Scan for the cell matching the given text and deliver its [X, Y] coordinate at center. 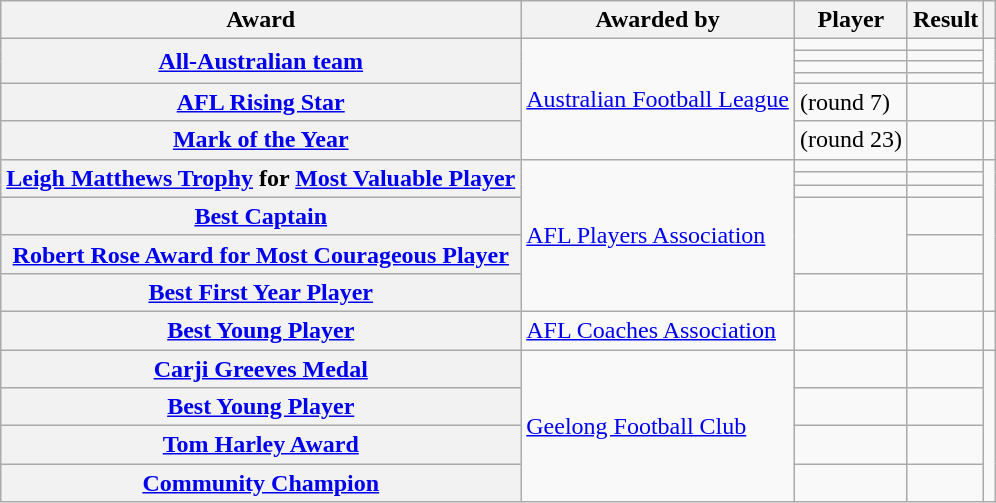
Carji Greeves Medal [261, 369]
AFL Coaches Association [658, 330]
Best Captain [261, 216]
Tom Harley Award [261, 445]
Geelong Football Club [658, 426]
Mark of the Year [261, 140]
Best First Year Player [261, 292]
(round 23) [850, 140]
Player [850, 20]
Community Champion [261, 483]
Awarded by [658, 20]
Australian Football League [658, 99]
Result [945, 20]
AFL Rising Star [261, 102]
All-Australian team [261, 61]
Robert Rose Award for Most Courageous Player [261, 254]
AFL Players Association [658, 235]
Award [261, 20]
(round 7) [850, 102]
Leigh Matthews Trophy for Most Valuable Player [261, 178]
